Detect which cell encompasses the target text, then output its (X, Y) center coordinate. 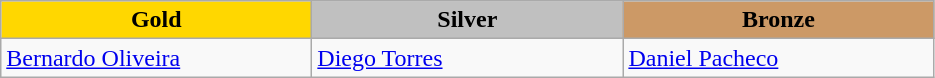
Daniel Pacheco (778, 58)
Bernardo Oliveira (156, 58)
Bronze (778, 20)
Gold (156, 20)
Silver (468, 20)
Diego Torres (468, 58)
